Return [x, y] of the center of cell containing provided text 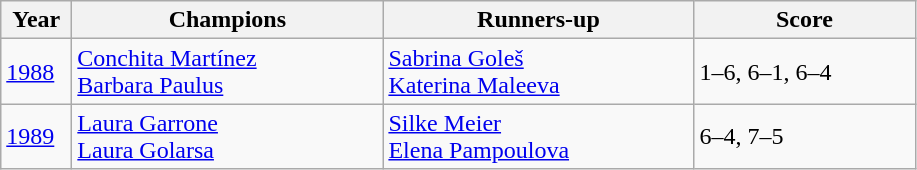
1988 [36, 72]
Year [36, 20]
Conchita Martínez Barbara Paulus [228, 72]
1–6, 6–1, 6–4 [804, 72]
Champions [228, 20]
Score [804, 20]
Sabrina Goleš Katerina Maleeva [538, 72]
Silke Meier Elena Pampoulova [538, 136]
1989 [36, 136]
Runners-up [538, 20]
6–4, 7–5 [804, 136]
Laura Garrone Laura Golarsa [228, 136]
